From the cell containing the given text, extract its center point as [x, y] coordinate. 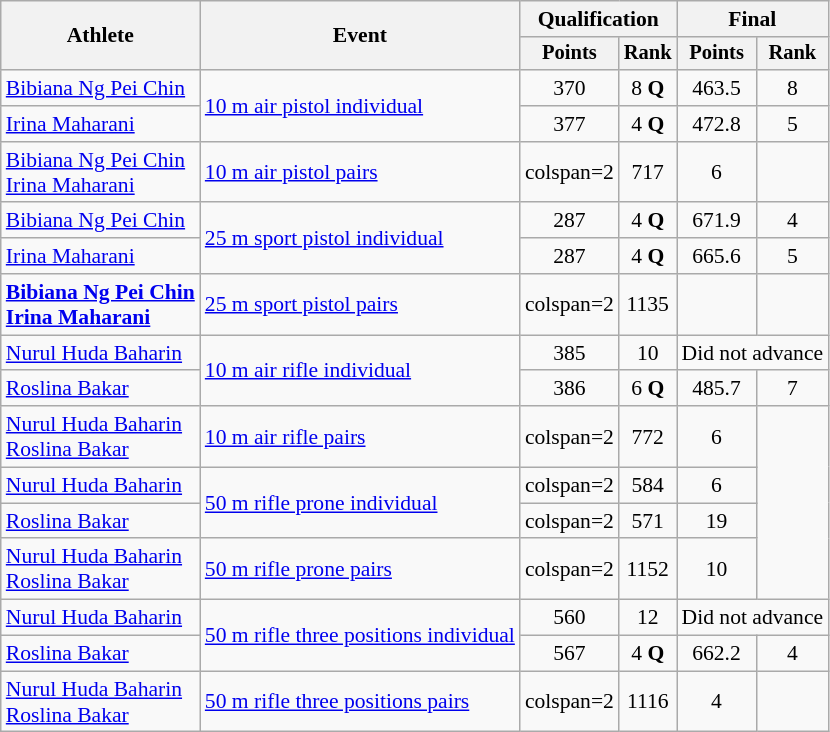
7 [793, 389]
Qualification [598, 19]
6 Q [648, 389]
50 m rifle three positions individual [360, 636]
10 m air rifle individual [360, 370]
8 Q [648, 88]
10 m air rifle pairs [360, 436]
385 [570, 353]
463.5 [717, 88]
12 [648, 618]
25 m sport pistol pairs [360, 304]
25 m sport pistol individual [360, 238]
50 m rifle prone pairs [360, 570]
717 [648, 172]
567 [570, 654]
50 m rifle prone individual [360, 504]
772 [648, 436]
50 m rifle three positions pairs [360, 702]
377 [570, 124]
19 [717, 521]
8 [793, 88]
1116 [648, 702]
370 [570, 88]
Final [753, 19]
485.7 [717, 389]
571 [648, 521]
10 m air pistol pairs [360, 172]
1135 [648, 304]
584 [648, 486]
665.6 [717, 256]
386 [570, 389]
Event [360, 36]
560 [570, 618]
671.9 [717, 221]
1152 [648, 570]
472.8 [717, 124]
10 m air pistol individual [360, 106]
662.2 [717, 654]
Athlete [100, 36]
